For the text-containing cell, return its midpoint in (X, Y) coordinate format. 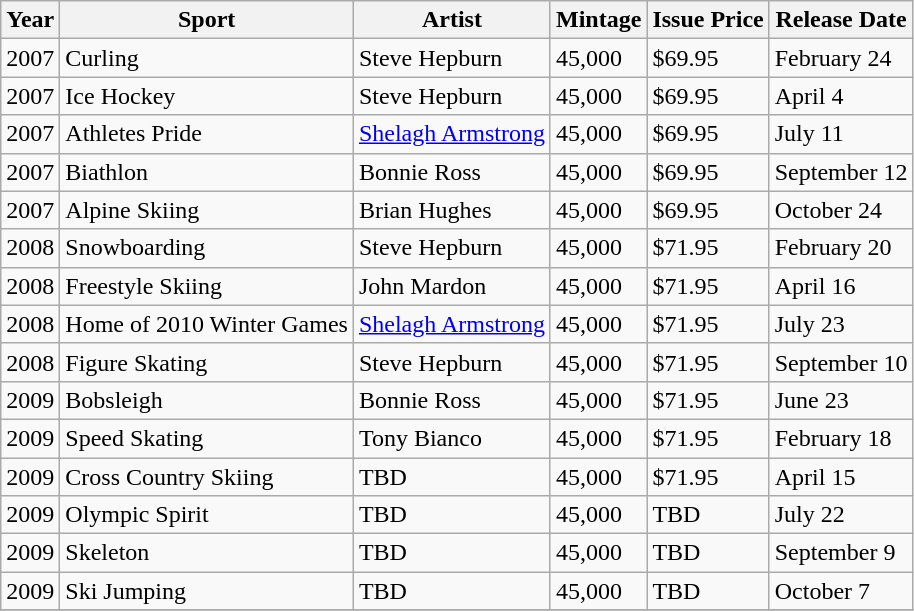
April 15 (841, 477)
Skeleton (207, 553)
Figure Skating (207, 362)
Cross Country Skiing (207, 477)
Issue Price (708, 20)
Olympic Spirit (207, 515)
September 9 (841, 553)
Year (30, 20)
Brian Hughes (452, 210)
Artist (452, 20)
February 18 (841, 438)
July 23 (841, 324)
Athletes Pride (207, 134)
Alpine Skiing (207, 210)
Speed Skating (207, 438)
July 11 (841, 134)
Snowboarding (207, 248)
John Mardon (452, 286)
Bobsleigh (207, 400)
Tony Bianco (452, 438)
Mintage (598, 20)
Ski Jumping (207, 591)
Home of 2010 Winter Games (207, 324)
February 24 (841, 58)
April 4 (841, 96)
September 12 (841, 172)
Curling (207, 58)
April 16 (841, 286)
June 23 (841, 400)
Sport (207, 20)
July 22 (841, 515)
Biathlon (207, 172)
October 24 (841, 210)
Ice Hockey (207, 96)
Release Date (841, 20)
February 20 (841, 248)
October 7 (841, 591)
Freestyle Skiing (207, 286)
September 10 (841, 362)
